Provide the (x, y) coordinate of the cell's center where the given text is located.  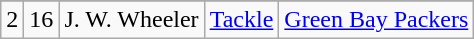
Green Bay Packers (376, 20)
J. W. Wheeler (132, 20)
16 (42, 20)
Tackle (242, 20)
2 (12, 20)
